Output the [x, y] coordinate of the center of the cell containing the given text.  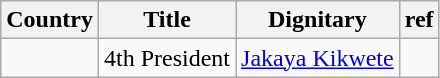
ref [419, 20]
Dignitary [318, 20]
Country [50, 20]
Title [166, 20]
4th President [166, 58]
Jakaya Kikwete [318, 58]
